Detect which cell encompasses the target text, then output its [X, Y] center coordinate. 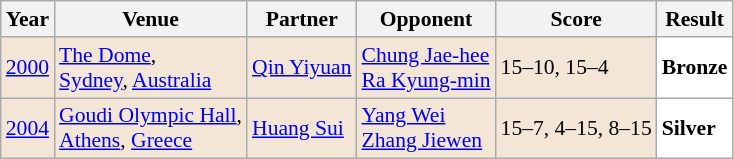
The Dome,Sydney, Australia [150, 68]
Chung Jae-hee Ra Kyung-min [426, 68]
15–10, 15–4 [576, 68]
Bronze [695, 68]
Goudi Olympic Hall,Athens, Greece [150, 128]
2000 [28, 68]
Venue [150, 19]
Silver [695, 128]
Score [576, 19]
15–7, 4–15, 8–15 [576, 128]
Result [695, 19]
Year [28, 19]
Huang Sui [302, 128]
Yang Wei Zhang Jiewen [426, 128]
Partner [302, 19]
Opponent [426, 19]
Qin Yiyuan [302, 68]
2004 [28, 128]
